Return [x, y] of the center of cell containing provided text 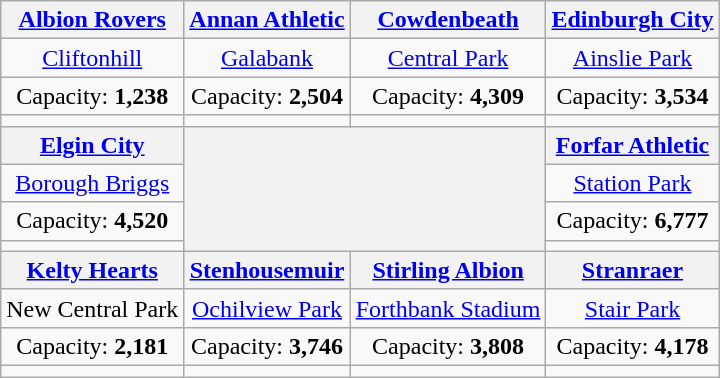
Forthbank Stadium [448, 308]
Stranraer [632, 270]
Central Park [448, 58]
Capacity: 4,178 [632, 346]
Capacity: 3,808 [448, 346]
Borough Briggs [92, 183]
Capacity: 3,746 [267, 346]
Station Park [632, 183]
Ochilview Park [267, 308]
New Central Park [92, 308]
Stair Park [632, 308]
Capacity: 3,534 [632, 96]
Stenhousemuir [267, 270]
Albion Rovers [92, 20]
Cliftonhill [92, 58]
Galabank [267, 58]
Kelty Hearts [92, 270]
Capacity: 4,309 [448, 96]
Edinburgh City [632, 20]
Capacity: 6,777 [632, 221]
Forfar Athletic [632, 145]
Capacity: 1,238 [92, 96]
Stirling Albion [448, 270]
Ainslie Park [632, 58]
Cowdenbeath [448, 20]
Capacity: 4,520 [92, 221]
Capacity: 2,504 [267, 96]
Annan Athletic [267, 20]
Capacity: 2,181 [92, 346]
Elgin City [92, 145]
